Determine the (x, y) coordinate at the center of the cell enclosing the given text.  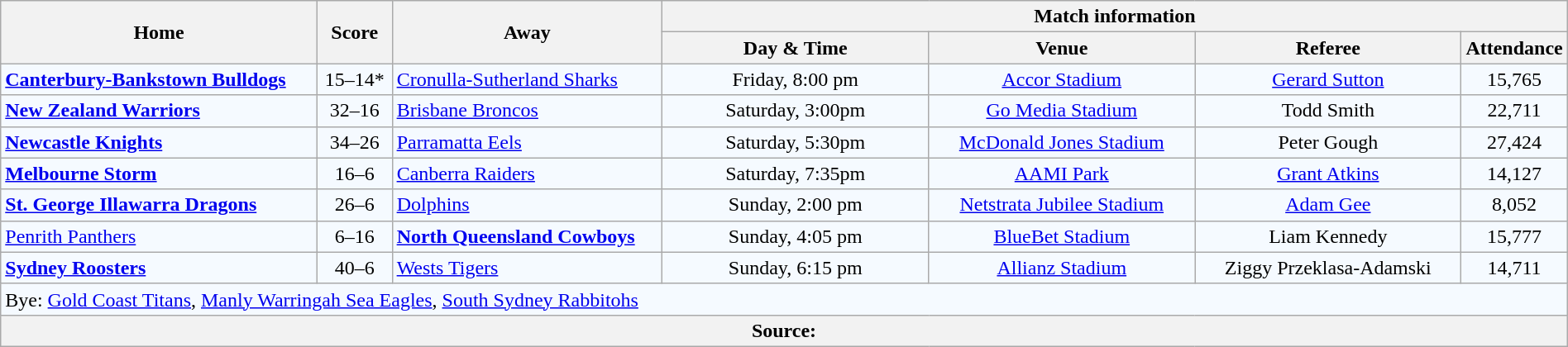
McDonald Jones Stadium (1062, 142)
Todd Smith (1328, 111)
14,711 (1514, 268)
Sunday, 2:00 pm (796, 205)
Peter Gough (1328, 142)
Dolphins (528, 205)
Wests Tigers (528, 268)
Liam Kennedy (1328, 236)
Netstrata Jubilee Stadium (1062, 205)
Match information (1115, 17)
Saturday, 7:35pm (796, 173)
34–26 (354, 142)
15–14* (354, 79)
40–6 (354, 268)
22,711 (1514, 111)
Ziggy Przeklasa-Adamski (1328, 268)
Day & Time (796, 48)
Penrith Panthers (159, 236)
Home (159, 32)
15,765 (1514, 79)
Allianz Stadium (1062, 268)
North Queensland Cowboys (528, 236)
14,127 (1514, 173)
AAMI Park (1062, 173)
Go Media Stadium (1062, 111)
Source: (784, 330)
Sydney Roosters (159, 268)
Cronulla-Sutherland Sharks (528, 79)
Brisbane Broncos (528, 111)
6–16 (354, 236)
BlueBet Stadium (1062, 236)
8,052 (1514, 205)
Gerard Sutton (1328, 79)
27,424 (1514, 142)
Score (354, 32)
St. George Illawarra Dragons (159, 205)
Parramatta Eels (528, 142)
New Zealand Warriors (159, 111)
Sunday, 6:15 pm (796, 268)
Bye: Gold Coast Titans, Manly Warringah Sea Eagles, South Sydney Rabbitohs (784, 299)
15,777 (1514, 236)
Sunday, 4:05 pm (796, 236)
Canterbury-Bankstown Bulldogs (159, 79)
Referee (1328, 48)
Adam Gee (1328, 205)
16–6 (354, 173)
32–16 (354, 111)
Newcastle Knights (159, 142)
Canberra Raiders (528, 173)
Accor Stadium (1062, 79)
Grant Atkins (1328, 173)
Away (528, 32)
Venue (1062, 48)
Attendance (1514, 48)
Saturday, 5:30pm (796, 142)
Melbourne Storm (159, 173)
Friday, 8:00 pm (796, 79)
Saturday, 3:00pm (796, 111)
26–6 (354, 205)
